Return the [x, y] coordinate for the center point of the cell that contains the specified text.  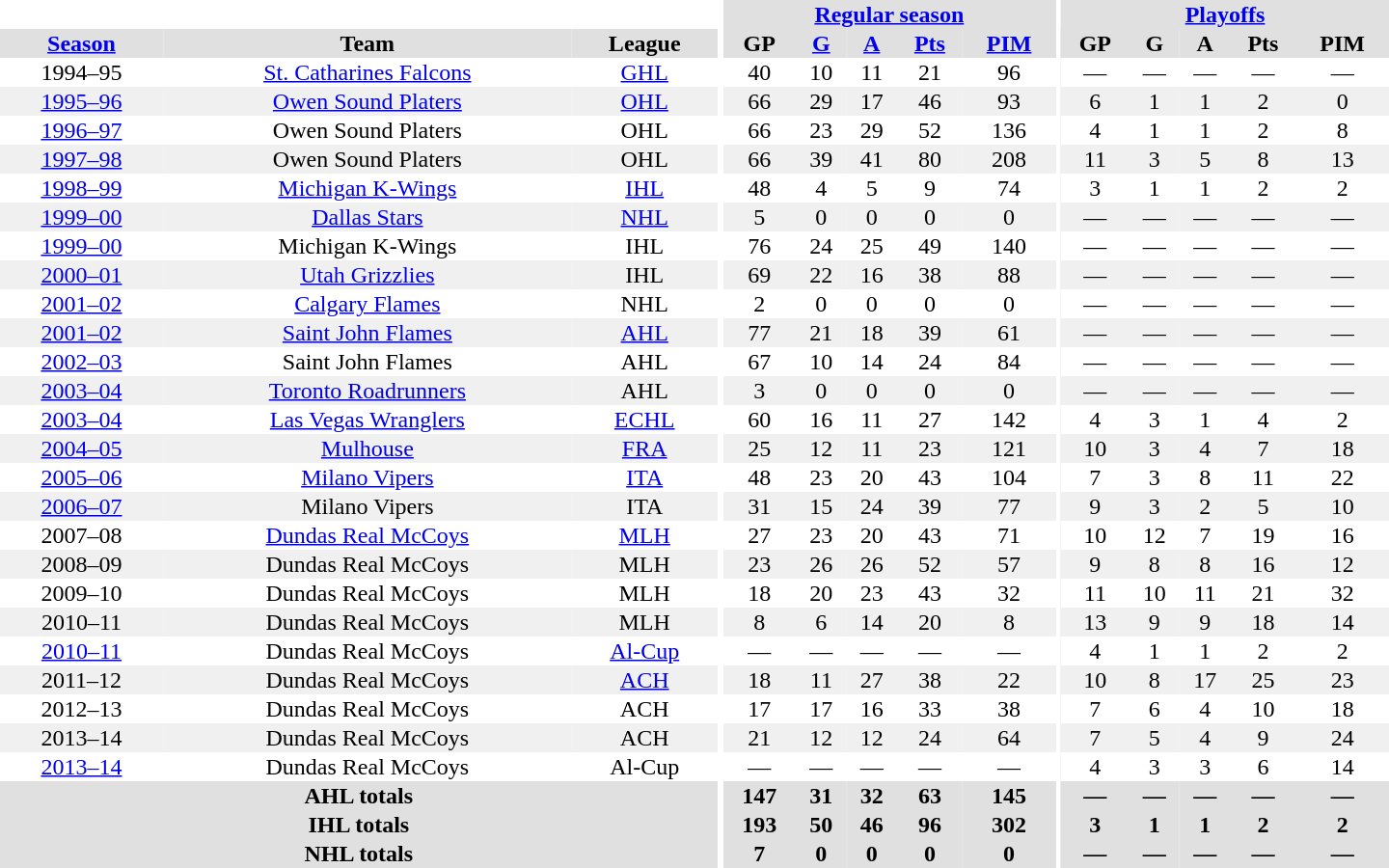
80 [930, 159]
IHL totals [359, 825]
Mulhouse [368, 448]
33 [930, 709]
1996–97 [81, 130]
2004–05 [81, 448]
60 [759, 420]
69 [759, 275]
147 [759, 796]
15 [821, 506]
St. Catharines Falcons [368, 72]
142 [1009, 420]
Regular season [889, 14]
GHL [644, 72]
2005–06 [81, 477]
64 [1009, 738]
140 [1009, 246]
2002–03 [81, 362]
2012–13 [81, 709]
2000–01 [81, 275]
67 [759, 362]
71 [1009, 535]
41 [872, 159]
40 [759, 72]
Team [368, 43]
1994–95 [81, 72]
121 [1009, 448]
Toronto Roadrunners [368, 391]
1998–99 [81, 188]
93 [1009, 101]
2006–07 [81, 506]
2009–10 [81, 593]
AHL totals [359, 796]
88 [1009, 275]
193 [759, 825]
57 [1009, 564]
136 [1009, 130]
League [644, 43]
2008–09 [81, 564]
1997–98 [81, 159]
2011–12 [81, 680]
49 [930, 246]
208 [1009, 159]
1995–96 [81, 101]
19 [1263, 535]
Dallas Stars [368, 217]
63 [930, 796]
84 [1009, 362]
Calgary Flames [368, 304]
NHL totals [359, 854]
145 [1009, 796]
74 [1009, 188]
Playoffs [1225, 14]
Utah Grizzlies [368, 275]
50 [821, 825]
302 [1009, 825]
61 [1009, 333]
ECHL [644, 420]
Las Vegas Wranglers [368, 420]
Season [81, 43]
104 [1009, 477]
FRA [644, 448]
76 [759, 246]
2007–08 [81, 535]
